Return (X, Y) of the center of cell containing provided text 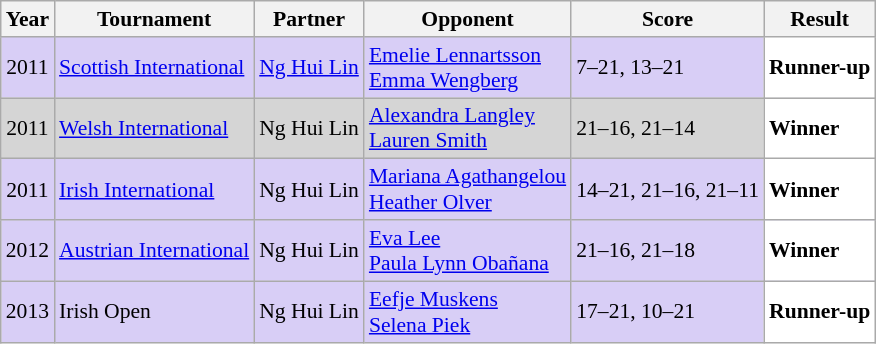
21–16, 21–14 (668, 128)
Result (820, 19)
Irish Open (154, 312)
Scottish International (154, 68)
Year (28, 19)
Score (668, 19)
Eva Lee Paula Lynn Obañana (468, 250)
14–21, 21–16, 21–11 (668, 190)
Eefje Muskens Selena Piek (468, 312)
Austrian International (154, 250)
Welsh International (154, 128)
Opponent (468, 19)
2013 (28, 312)
Emelie Lennartsson Emma Wengberg (468, 68)
Tournament (154, 19)
Alexandra Langley Lauren Smith (468, 128)
7–21, 13–21 (668, 68)
Mariana Agathangelou Heather Olver (468, 190)
Irish International (154, 190)
Partner (309, 19)
17–21, 10–21 (668, 312)
2012 (28, 250)
21–16, 21–18 (668, 250)
